Return the [x, y] coordinate for the center point of the cell that contains the specified text.  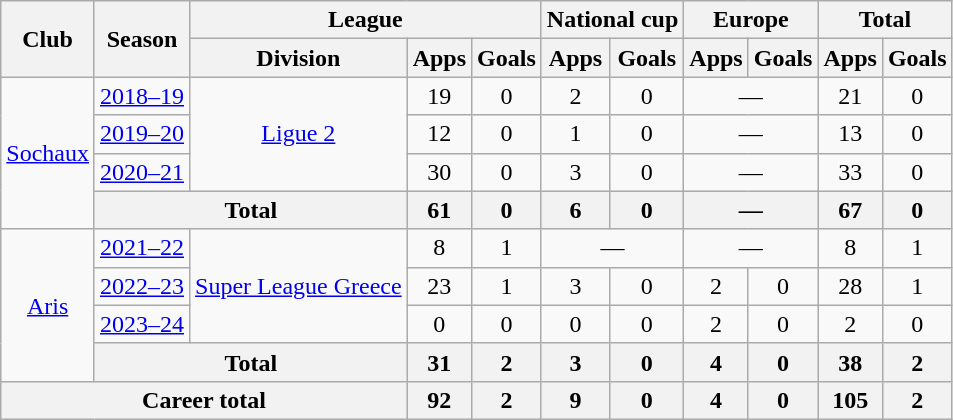
Career total [204, 400]
Club [48, 39]
12 [439, 134]
2021–22 [142, 248]
Sochaux [48, 153]
6 [575, 210]
13 [850, 134]
67 [850, 210]
38 [850, 362]
31 [439, 362]
19 [439, 96]
2020–21 [142, 172]
28 [850, 286]
2018–19 [142, 96]
2022–23 [142, 286]
92 [439, 400]
League [366, 20]
23 [439, 286]
21 [850, 96]
Aris [48, 305]
33 [850, 172]
2023–24 [142, 324]
9 [575, 400]
Europe [751, 20]
National cup [612, 20]
2019–20 [142, 134]
Division [299, 58]
61 [439, 210]
Ligue 2 [299, 134]
Super League Greece [299, 286]
30 [439, 172]
Season [142, 39]
105 [850, 400]
